Determine the (X, Y) coordinate at the center of the cell enclosing the given text.  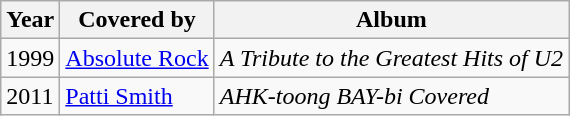
Covered by (137, 20)
Year (30, 20)
Absolute Rock (137, 58)
1999 (30, 58)
AHK-toong BAY-bi Covered (391, 96)
Album (391, 20)
A Tribute to the Greatest Hits of U2 (391, 58)
Patti Smith (137, 96)
2011 (30, 96)
